Locate the cell with the specified text and output its [x, y] center coordinate. 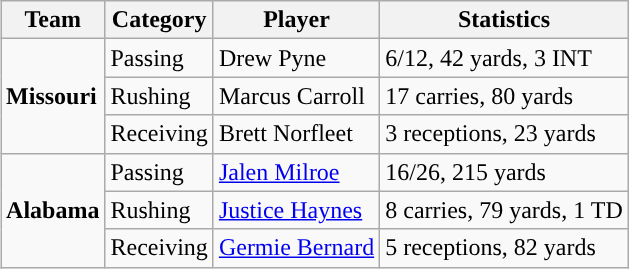
Germie Bernard [296, 248]
Marcus Carroll [296, 96]
8 carries, 79 yards, 1 TD [504, 210]
Justice Haynes [296, 210]
Jalen Milroe [296, 172]
Statistics [504, 20]
Brett Norfleet [296, 134]
Alabama [53, 210]
Player [296, 20]
16/26, 215 yards [504, 172]
Category [159, 20]
Missouri [53, 96]
3 receptions, 23 yards [504, 134]
6/12, 42 yards, 3 INT [504, 58]
17 carries, 80 yards [504, 96]
Team [53, 20]
5 receptions, 82 yards [504, 248]
Drew Pyne [296, 58]
